Pinpoint the cell where the given text exists, returning its (X, Y) midpoint coordinate. 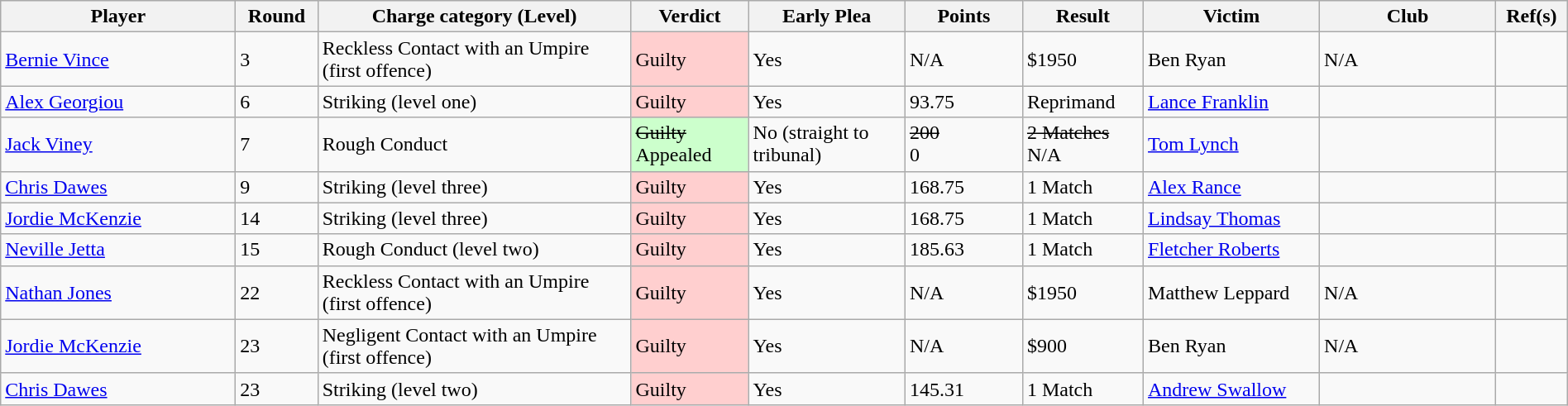
Lance Franklin (1232, 102)
$900 (1083, 346)
Negligent Contact with an Umpire (first offence) (475, 346)
Rough Conduct (level two) (475, 250)
Club (1408, 17)
Early Plea (827, 17)
2 Matches N/A (1083, 144)
7 (276, 144)
Striking (level two) (475, 389)
Bernie Vince (118, 60)
9 (276, 187)
Jack Viney (118, 144)
Nathan Jones (118, 293)
200 0 (963, 144)
Result (1083, 17)
Charge category (Level) (475, 17)
Andrew Swallow (1232, 389)
Neville Jetta (118, 250)
Points (963, 17)
No (straight to tribunal) (827, 144)
15 (276, 250)
Tom Lynch (1232, 144)
185.63 (963, 250)
Guilty Appealed (690, 144)
Matthew Leppard (1232, 293)
6 (276, 102)
Alex Georgiou (118, 102)
93.75 (963, 102)
Round (276, 17)
14 (276, 218)
Lindsay Thomas (1232, 218)
Player (118, 17)
22 (276, 293)
Alex Rance (1232, 187)
Rough Conduct (475, 144)
Verdict (690, 17)
Reprimand (1083, 102)
Victim (1232, 17)
3 (276, 60)
Ref(s) (1532, 17)
Fletcher Roberts (1232, 250)
145.31 (963, 389)
Striking (level one) (475, 102)
